Scan for the cell matching the given text and deliver its (X, Y) coordinate at center. 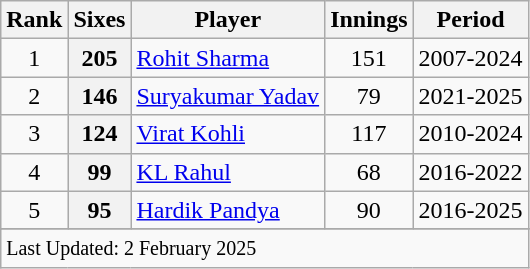
79 (369, 96)
3 (34, 134)
99 (100, 172)
Sixes (100, 20)
Player (228, 20)
Virat Kohli (228, 134)
124 (100, 134)
2016-2025 (470, 210)
2016-2022 (470, 172)
4 (34, 172)
2010-2024 (470, 134)
5 (34, 210)
Period (470, 20)
Suryakumar Yadav (228, 96)
95 (100, 210)
205 (100, 58)
2 (34, 96)
KL Rahul (228, 172)
1 (34, 58)
90 (369, 210)
151 (369, 58)
Rank (34, 20)
Innings (369, 20)
117 (369, 134)
2007-2024 (470, 58)
146 (100, 96)
68 (369, 172)
Last Updated: 2 February 2025 (264, 248)
2021-2025 (470, 96)
Rohit Sharma (228, 58)
Hardik Pandya (228, 210)
